Locate the cell with the specified text and output its (x, y) center coordinate. 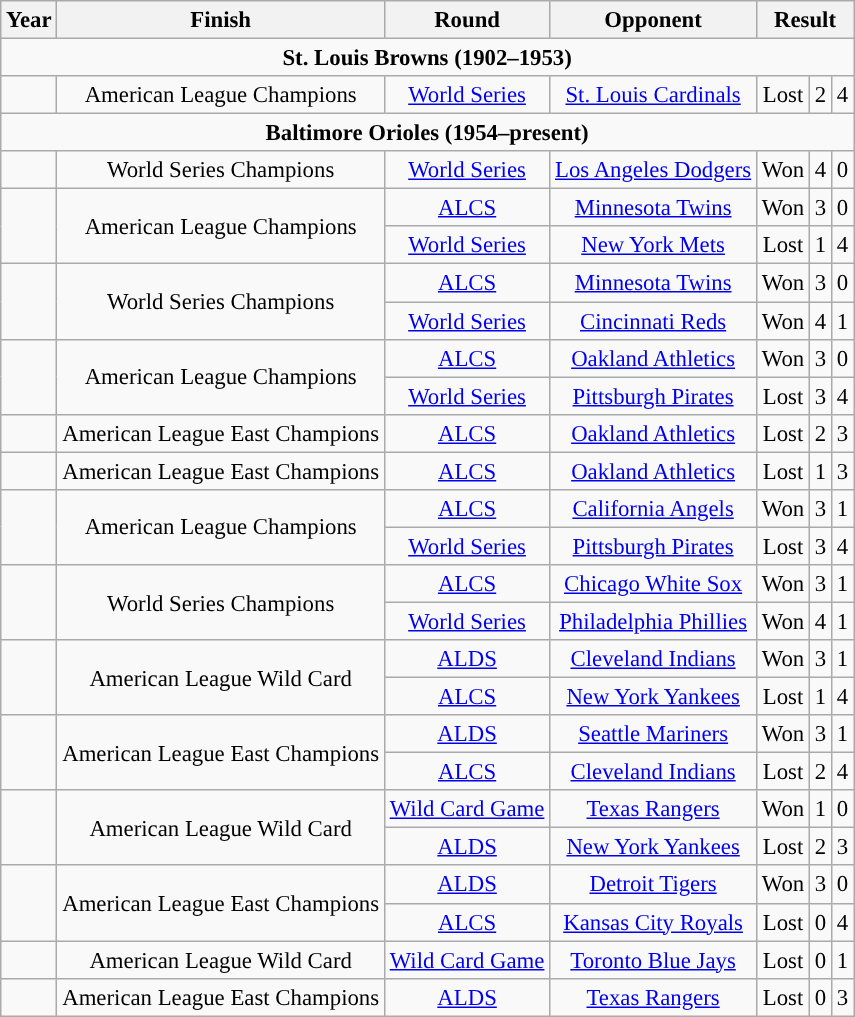
Result (804, 20)
Chicago White Sox (654, 584)
Los Angeles Dodgers (654, 170)
St. Louis Cardinals (654, 95)
Detroit Tigers (654, 885)
Philadelphia Phillies (654, 621)
Cincinnati Reds (654, 321)
Seattle Mariners (654, 734)
Toronto Blue Jays (654, 960)
Baltimore Orioles (1954–present) (428, 133)
St. Louis Browns (1902–1953) (428, 58)
Kansas City Royals (654, 922)
Opponent (654, 20)
Year (29, 20)
Round (466, 20)
California Angels (654, 509)
Finish (221, 20)
New York Mets (654, 245)
